From the cell containing the given text, extract its center point as (x, y) coordinate. 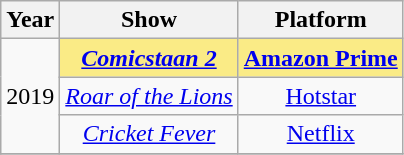
Amazon Prime (320, 58)
Roar of the Lions (149, 96)
Hotstar (320, 96)
2019 (30, 96)
Comicstaan 2 (149, 58)
Show (149, 20)
Platform (320, 20)
Cricket Fever (149, 134)
Netflix (320, 134)
Year (30, 20)
